Pinpoint the cell where the given text exists, returning its [x, y] midpoint coordinate. 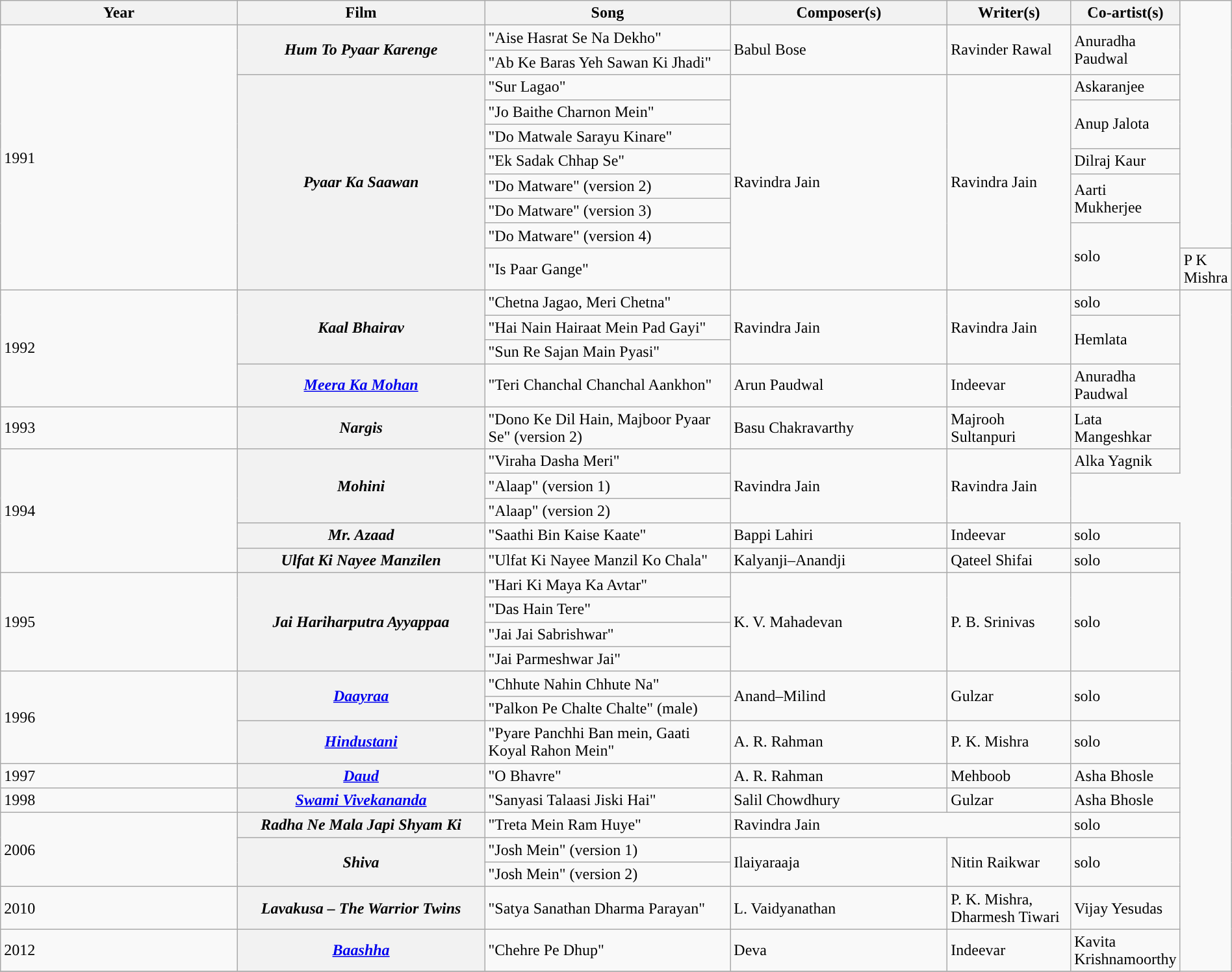
"Pyare Panchhi Ban mein, Gaati Koyal Rahon Mein" [608, 742]
"Hai Nain Hairaat Mein Pad Gayi" [608, 327]
1991 [119, 158]
Hum To Pyaar Karenge [361, 50]
"Chhute Nahin Chhute Na" [608, 684]
P K Mishra [1206, 269]
"Do Matware" (version 2) [608, 186]
P. K. Mishra [1009, 742]
1992 [119, 348]
Year [119, 13]
1995 [119, 622]
"Sun Re Sajan Main Pyasi" [608, 352]
Kalyanji–Anandji [839, 560]
Deva [839, 950]
Nargis [361, 428]
Meera Ka Mohan [361, 386]
"Do Matwale Sarayu Kinare" [608, 136]
"Satya Sanathan Dharma Parayan" [608, 908]
"Teri Chanchal Chanchal Aankhon" [608, 386]
Babul Bose [839, 50]
P. K. Mishra, Dharmesh Tiwari [1009, 908]
Ulfat Ki Nayee Manzilen [361, 560]
"Jo Baithe Charnon Mein" [608, 112]
"O Bhavre" [608, 775]
Composer(s) [839, 13]
Film [361, 13]
1993 [119, 428]
Aarti Mukherjee [1125, 198]
1998 [119, 800]
Askaranjee [1125, 87]
Majrooh Sultanpuri [1009, 428]
Lata Mangeshkar [1125, 428]
Radha Ne Mala Japi Shyam Ki [361, 825]
Hemlata [1125, 339]
"Viraha Dasha Meri" [608, 461]
Bappi Lahiri [839, 535]
"Ulfat Ki Nayee Manzil Ko Chala" [608, 560]
Kavita Krishnamoorthy [1125, 950]
"Palkon Pe Chalte Chalte" (male) [608, 708]
Qateel Shifai [1009, 560]
Nitin Raikwar [1009, 862]
Daud [361, 775]
L. Vaidyanathan [839, 908]
"Alaap" (version 1) [608, 486]
P. B. Srinivas [1009, 622]
Swami Vivekananda [361, 800]
"Josh Mein" (version 1) [608, 850]
Ilaiyaraaja [839, 862]
Dilraj Kaur [1125, 161]
2012 [119, 950]
2010 [119, 908]
"Saathi Bin Kaise Kaate" [608, 535]
"Dono Ke Dil Hain, Majboor Pyaar Se" (version 2) [608, 428]
Alka Yagnik [1125, 461]
Basu Chakravarthy [839, 428]
Pyaar Ka Saawan [361, 183]
"Aise Hasrat Se Na Dekho" [608, 38]
"Das Hain Tere" [608, 609]
1997 [119, 775]
"Alaap" (version 2) [608, 511]
K. V. Mahadevan [839, 622]
Mr. Azaad [361, 535]
"Sanyasi Talaasi Jiski Hai" [608, 800]
Baashha [361, 950]
"Jai Parmeshwar Jai" [608, 659]
"Hari Ki Maya Ka Avtar" [608, 585]
"Chehre Pe Dhup" [608, 950]
"Chetna Jagao, Meri Chetna" [608, 302]
"Do Matware" (version 3) [608, 211]
Anup Jalota [1125, 124]
Lavakusa – The Warrior Twins [361, 908]
1994 [119, 511]
"Treta Mein Ram Huye" [608, 825]
"Josh Mein" (version 2) [608, 875]
Hindustani [361, 742]
Ravinder Rawal [1009, 50]
Salil Chowdhury [839, 800]
"Do Matware" (version 4) [608, 235]
2006 [119, 850]
Writer(s) [1009, 13]
Co-artist(s) [1125, 13]
Arun Paudwal [839, 386]
Shiva [361, 862]
Mohini [361, 486]
"Is Paar Gange" [608, 269]
"Jai Jai Sabrishwar" [608, 634]
1996 [119, 717]
Daayraa [361, 696]
"Ek Sadak Chhap Se" [608, 161]
Mehboob [1009, 775]
Kaal Bhairav [361, 327]
Song [608, 13]
Vijay Yesudas [1125, 908]
Jai Hariharputra Ayyappaa [361, 622]
"Ab Ke Baras Yeh Sawan Ki Jhadi" [608, 62]
Anand–Milind [839, 696]
"Sur Lagao" [608, 87]
